Locate the cell with the specified text and output its (X, Y) center coordinate. 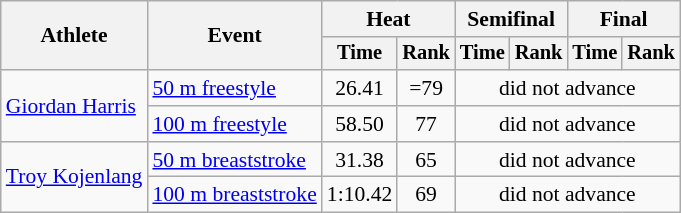
Giordan Harris (74, 106)
100 m freestyle (234, 124)
Troy Kojenlang (74, 178)
65 (426, 160)
=79 (426, 88)
69 (426, 195)
Semifinal (511, 19)
Final (623, 19)
Athlete (74, 36)
100 m breaststroke (234, 195)
Heat (388, 19)
26.41 (360, 88)
Event (234, 36)
58.50 (360, 124)
31.38 (360, 160)
77 (426, 124)
1:10.42 (360, 195)
50 m freestyle (234, 88)
50 m breaststroke (234, 160)
